For the text-containing cell, return its midpoint in [X, Y] coordinate format. 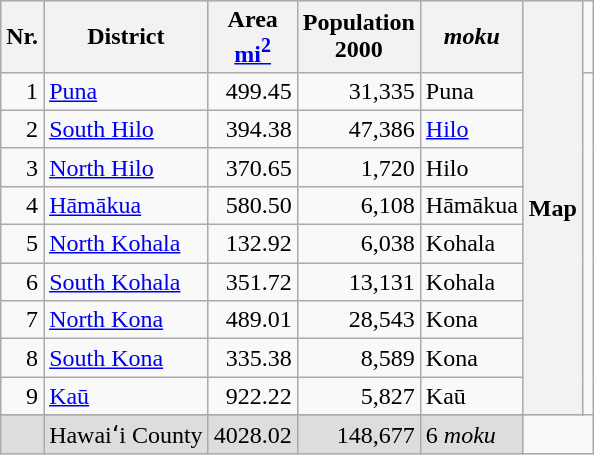
28,543 [358, 320]
132.92 [252, 244]
7 [22, 320]
6,108 [358, 205]
2 [22, 129]
3 [22, 167]
Nr. [22, 37]
District [126, 37]
6 moku [472, 435]
1 [22, 91]
31,335 [358, 91]
4 [22, 205]
1,720 [358, 167]
Hawaiʻi County [126, 435]
5 [22, 244]
9 [22, 396]
South Kohala [126, 282]
8,589 [358, 358]
499.45 [252, 91]
Areami2 [252, 37]
580.50 [252, 205]
6,038 [358, 244]
4028.02 [252, 435]
335.38 [252, 358]
Map [552, 208]
6 [22, 282]
moku [472, 37]
47,386 [358, 129]
489.01 [252, 320]
South Kona [126, 358]
351.72 [252, 282]
5,827 [358, 396]
South Hilo [126, 129]
148,677 [358, 435]
North Kona [126, 320]
Population2000 [358, 37]
370.65 [252, 167]
922.22 [252, 396]
8 [22, 358]
North Kohala [126, 244]
394.38 [252, 129]
13,131 [358, 282]
North Hilo [126, 167]
